From the cell containing the given text, extract its center point as (X, Y) coordinate. 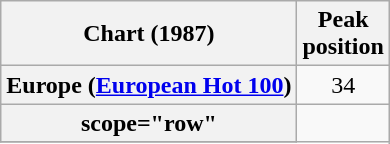
Chart (1987) (149, 34)
Europe (European Hot 100) (149, 85)
34 (343, 85)
scope="row" (149, 123)
Peakposition (343, 34)
